Output the (x, y) coordinate of the center of the cell containing the given text.  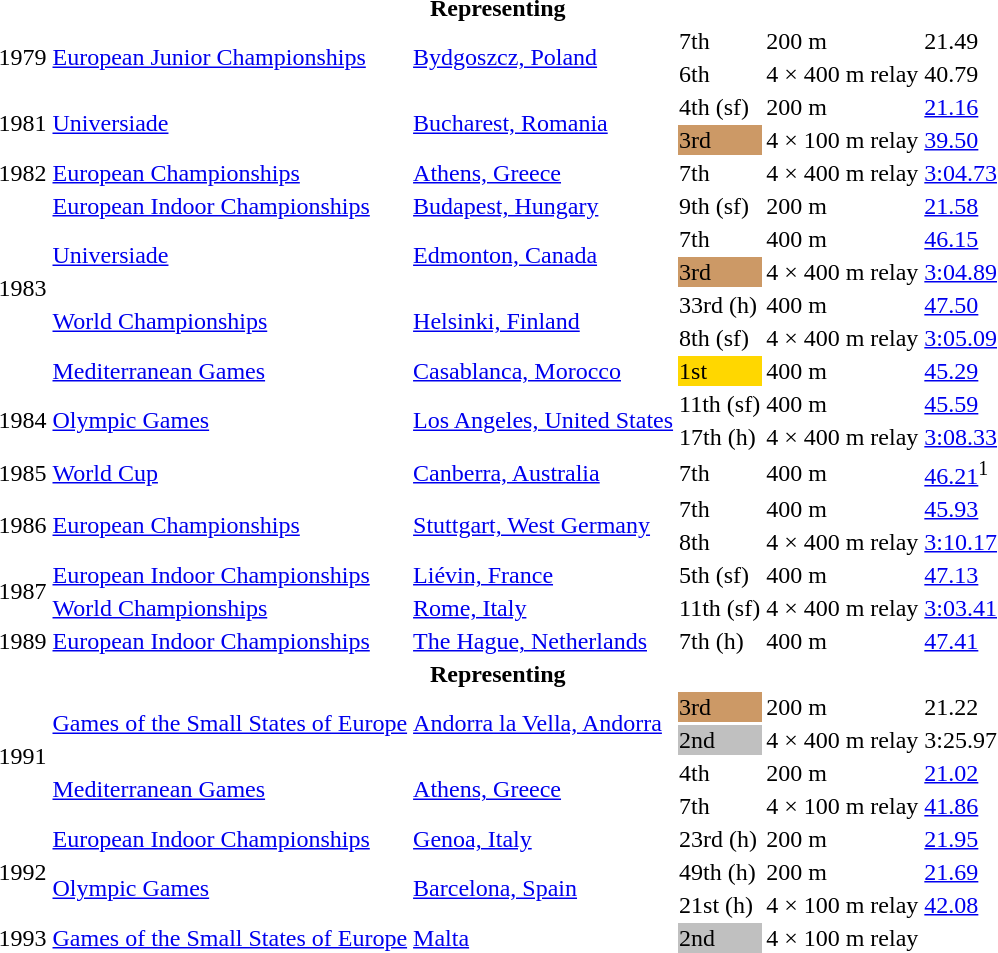
Barcelona, Spain (544, 888)
World Cup (230, 473)
Malta (544, 938)
33rd (h) (720, 305)
Rome, Italy (544, 608)
21st (h) (720, 905)
23rd (h) (720, 839)
Canberra, Australia (544, 473)
Bydgoszcz, Poland (544, 58)
Los Angeles, United States (544, 420)
Genoa, Italy (544, 839)
4th (sf) (720, 107)
7th (h) (720, 641)
9th (sf) (720, 206)
Budapest, Hungary (544, 206)
The Hague, Netherlands (544, 641)
49th (h) (720, 872)
Stuttgart, West Germany (544, 526)
8th (sf) (720, 338)
European Junior Championships (230, 58)
17th (h) (720, 437)
Andorra la Vella, Andorra (544, 724)
Casablanca, Morocco (544, 371)
4th (720, 773)
8th (720, 542)
1st (720, 371)
5th (sf) (720, 575)
Edmonton, Canada (544, 256)
6th (720, 74)
Helsinki, Finland (544, 322)
Liévin, France (544, 575)
Bucharest, Romania (544, 124)
